Locate the cell with the specified text and output its [x, y] center coordinate. 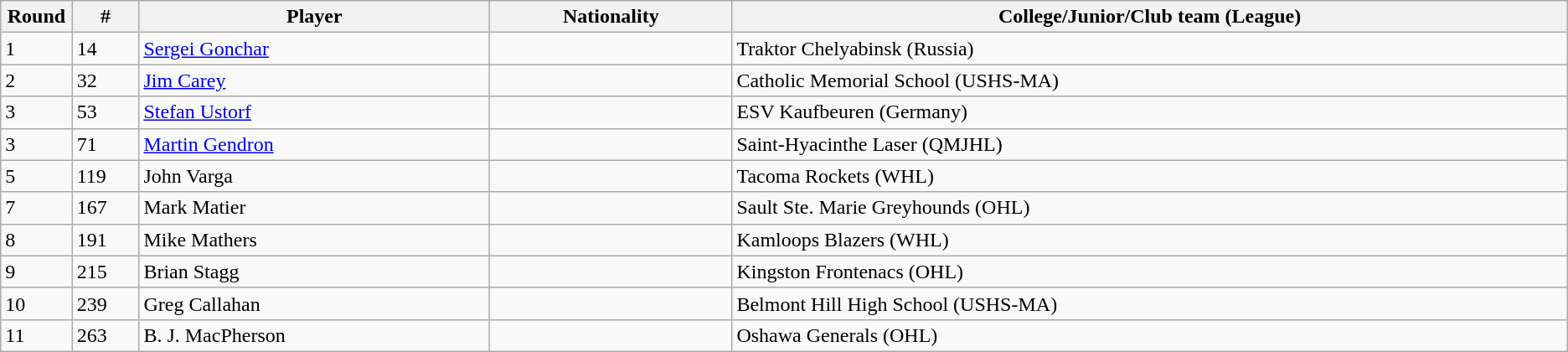
Kamloops Blazers (WHL) [1149, 240]
71 [106, 144]
9 [37, 272]
Traktor Chelyabinsk (Russia) [1149, 49]
14 [106, 49]
1 [37, 49]
Oshawa Generals (OHL) [1149, 335]
215 [106, 272]
Sault Ste. Marie Greyhounds (OHL) [1149, 208]
2 [37, 80]
239 [106, 303]
Kingston Frontenacs (OHL) [1149, 272]
5 [37, 176]
Stefan Ustorf [315, 112]
Catholic Memorial School (USHS-MA) [1149, 80]
Jim Carey [315, 80]
Tacoma Rockets (WHL) [1149, 176]
Belmont Hill High School (USHS-MA) [1149, 303]
167 [106, 208]
Nationality [611, 17]
8 [37, 240]
Round [37, 17]
11 [37, 335]
7 [37, 208]
Mike Mathers [315, 240]
Player [315, 17]
191 [106, 240]
32 [106, 80]
College/Junior/Club team (League) [1149, 17]
# [106, 17]
263 [106, 335]
119 [106, 176]
ESV Kaufbeuren (Germany) [1149, 112]
Sergei Gonchar [315, 49]
Mark Matier [315, 208]
Greg Callahan [315, 303]
Martin Gendron [315, 144]
B. J. MacPherson [315, 335]
Saint-Hyacinthe Laser (QMJHL) [1149, 144]
53 [106, 112]
Brian Stagg [315, 272]
John Varga [315, 176]
10 [37, 303]
